Detect which cell encompasses the target text, then output its [x, y] center coordinate. 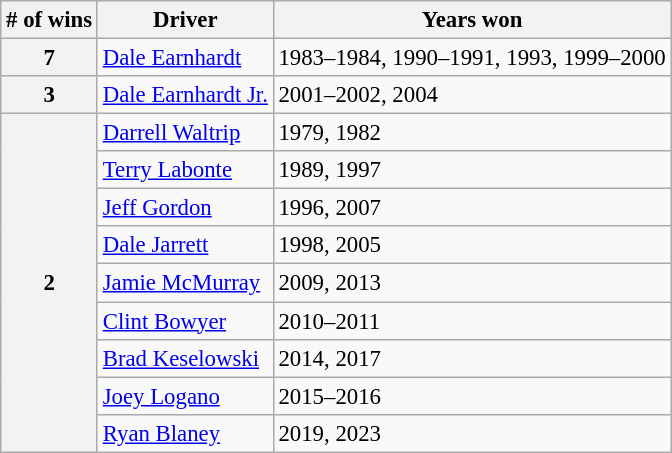
Darrell Waltrip [185, 133]
Clint Bowyer [185, 321]
1983–1984, 1990–1991, 1993, 1999–2000 [472, 58]
Dale Jarrett [185, 245]
2 [50, 283]
Years won [472, 20]
# of wins [50, 20]
2010–2011 [472, 321]
Joey Logano [185, 396]
Dale Earnhardt [185, 58]
1989, 1997 [472, 170]
Driver [185, 20]
Jeff Gordon [185, 208]
2001–2002, 2004 [472, 95]
Brad Keselowski [185, 358]
3 [50, 95]
7 [50, 58]
2009, 2013 [472, 283]
Dale Earnhardt Jr. [185, 95]
1996, 2007 [472, 208]
Jamie McMurray [185, 283]
2014, 2017 [472, 358]
Terry Labonte [185, 170]
Ryan Blaney [185, 433]
1998, 2005 [472, 245]
2015–2016 [472, 396]
1979, 1982 [472, 133]
2019, 2023 [472, 433]
